Search for the cell housing the specified text and yield its [x, y] center coordinate. 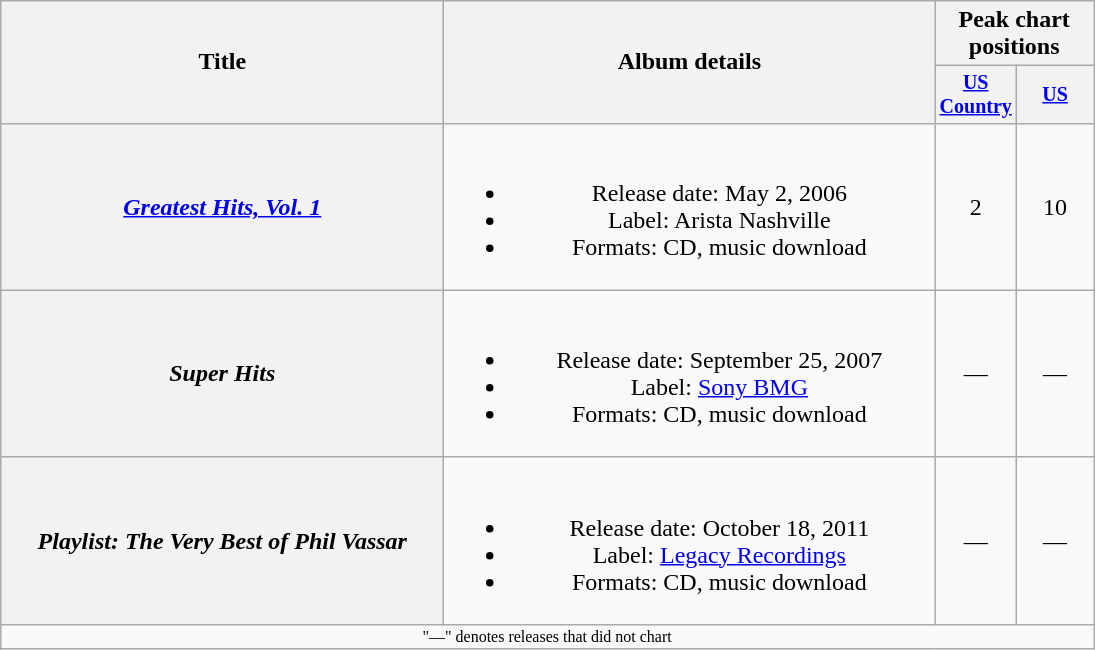
US [1056, 94]
Peak chartpositions [1014, 34]
US Country [976, 94]
10 [1056, 206]
Release date: October 18, 2011Label: Legacy RecordingsFormats: CD, music download [690, 540]
Playlist: The Very Best of Phil Vassar [222, 540]
Greatest Hits, Vol. 1 [222, 206]
"—" denotes releases that did not chart [548, 636]
2 [976, 206]
Title [222, 62]
Album details [690, 62]
Super Hits [222, 374]
Release date: September 25, 2007Label: Sony BMGFormats: CD, music download [690, 374]
Release date: May 2, 2006Label: Arista NashvilleFormats: CD, music download [690, 206]
